Return (x, y) of the center of cell containing provided text 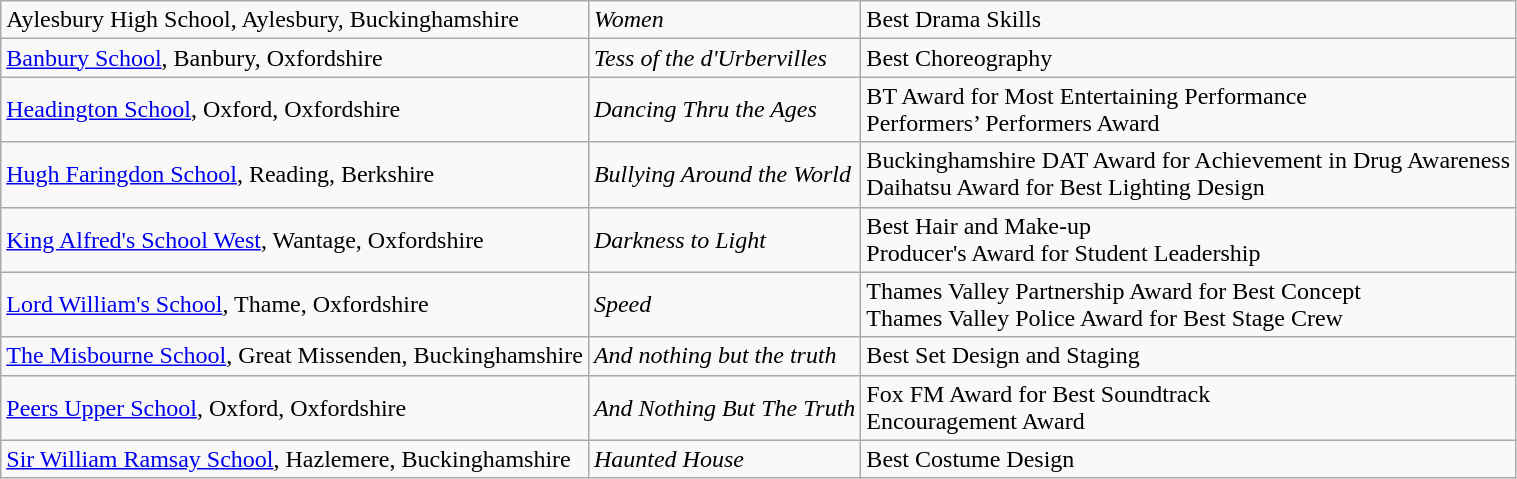
Aylesbury High School, Aylesbury, Buckinghamshire (295, 20)
Women (724, 20)
Haunted House (724, 459)
Best Hair and Make-upProducer's Award for Student Leadership (1188, 240)
Best Set Design and Staging (1188, 356)
Banbury School, Banbury, Oxfordshire (295, 58)
Darkness to Light (724, 240)
Peers Upper School, Oxford, Oxfordshire (295, 408)
Tess of the d'Urbervilles (724, 58)
Best Drama Skills (1188, 20)
Thames Valley Partnership Award for Best ConceptThames Valley Police Award for Best Stage Crew (1188, 304)
Hugh Faringdon School, Reading, Berkshire (295, 174)
BT Award for Most Entertaining PerformancePerformers’ Performers Award (1188, 110)
Fox FM Award for Best SoundtrackEncouragement Award (1188, 408)
Speed (724, 304)
King Alfred's School West, Wantage, Oxfordshire (295, 240)
Bullying Around the World (724, 174)
And nothing but the truth (724, 356)
Sir William Ramsay School, Hazlemere, Buckinghamshire (295, 459)
Lord William's School, Thame, Oxfordshire (295, 304)
Headington School, Oxford, Oxfordshire (295, 110)
Buckinghamshire DAT Award for Achievement in Drug AwarenessDaihatsu Award for Best Lighting Design (1188, 174)
Best Costume Design (1188, 459)
Best Choreography (1188, 58)
And Nothing But The Truth (724, 408)
Dancing Thru the Ages (724, 110)
The Misbourne School, Great Missenden, Buckinghamshire (295, 356)
